Search for the cell housing the specified text and yield its [X, Y] center coordinate. 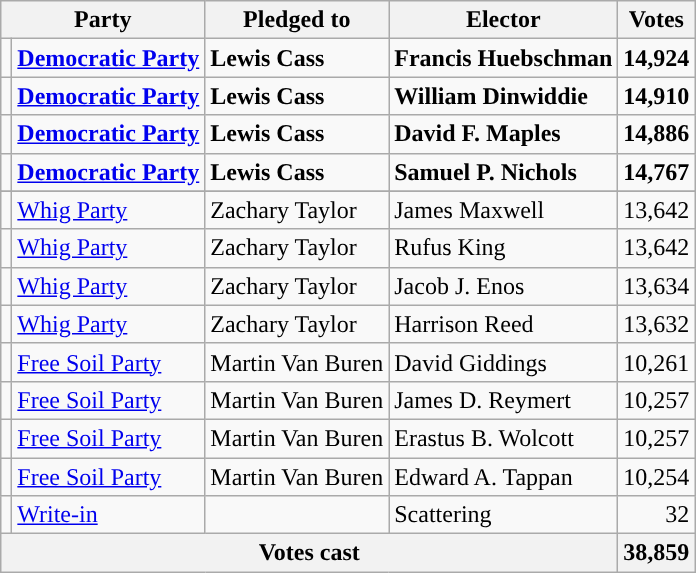
14,767 [656, 172]
10,261 [656, 362]
David F. Maples [504, 134]
Elector [504, 20]
William Dinwiddie [504, 96]
10,254 [656, 477]
Erastus B. Wolcott [504, 438]
Write-in [108, 515]
James Maxwell [504, 210]
Harrison Reed [504, 324]
David Giddings [504, 362]
Francis Huebschman [504, 58]
Scattering [504, 515]
38,859 [656, 553]
13,632 [656, 324]
Rufus King [504, 248]
Votes cast [310, 553]
Edward A. Tappan [504, 477]
14,886 [656, 134]
Samuel P. Nichols [504, 172]
13,634 [656, 286]
James D. Reymert [504, 400]
Jacob J. Enos [504, 286]
Votes [656, 20]
14,910 [656, 96]
14,924 [656, 58]
32 [656, 515]
Pledged to [297, 20]
Party [103, 20]
